Search for the cell housing the specified text and yield its [x, y] center coordinate. 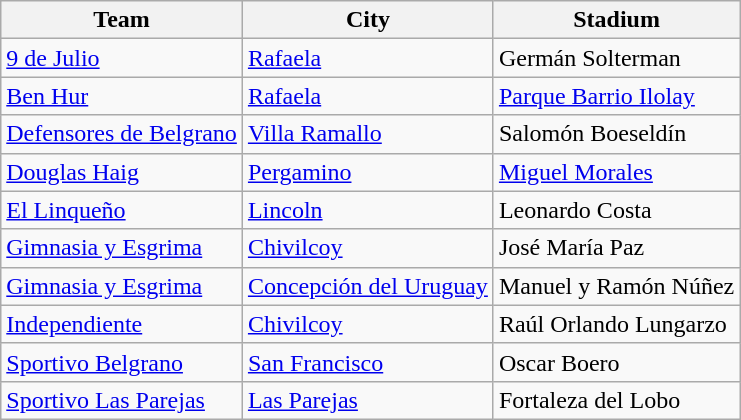
Villa Ramallo [368, 134]
Leonardo Costa [616, 210]
Douglas Haig [122, 172]
Independiente [122, 324]
City [368, 20]
Sportivo Las Parejas [122, 400]
Ben Hur [122, 96]
Manuel y Ramón Núñez [616, 286]
San Francisco [368, 362]
Sportivo Belgrano [122, 362]
Miguel Morales [616, 172]
Salomón Boeseldín [616, 134]
Lincoln [368, 210]
Defensores de Belgrano [122, 134]
El Linqueño [122, 210]
Pergamino [368, 172]
9 de Julio [122, 58]
José María Paz [616, 248]
Germán Solterman [616, 58]
Stadium [616, 20]
Team [122, 20]
Las Parejas [368, 400]
Concepción del Uruguay [368, 286]
Raúl Orlando Lungarzo [616, 324]
Fortaleza del Lobo [616, 400]
Oscar Boero [616, 362]
Parque Barrio Ilolay [616, 96]
